Identify which cell holds the provided text, then report its (x, y) central coordinate. 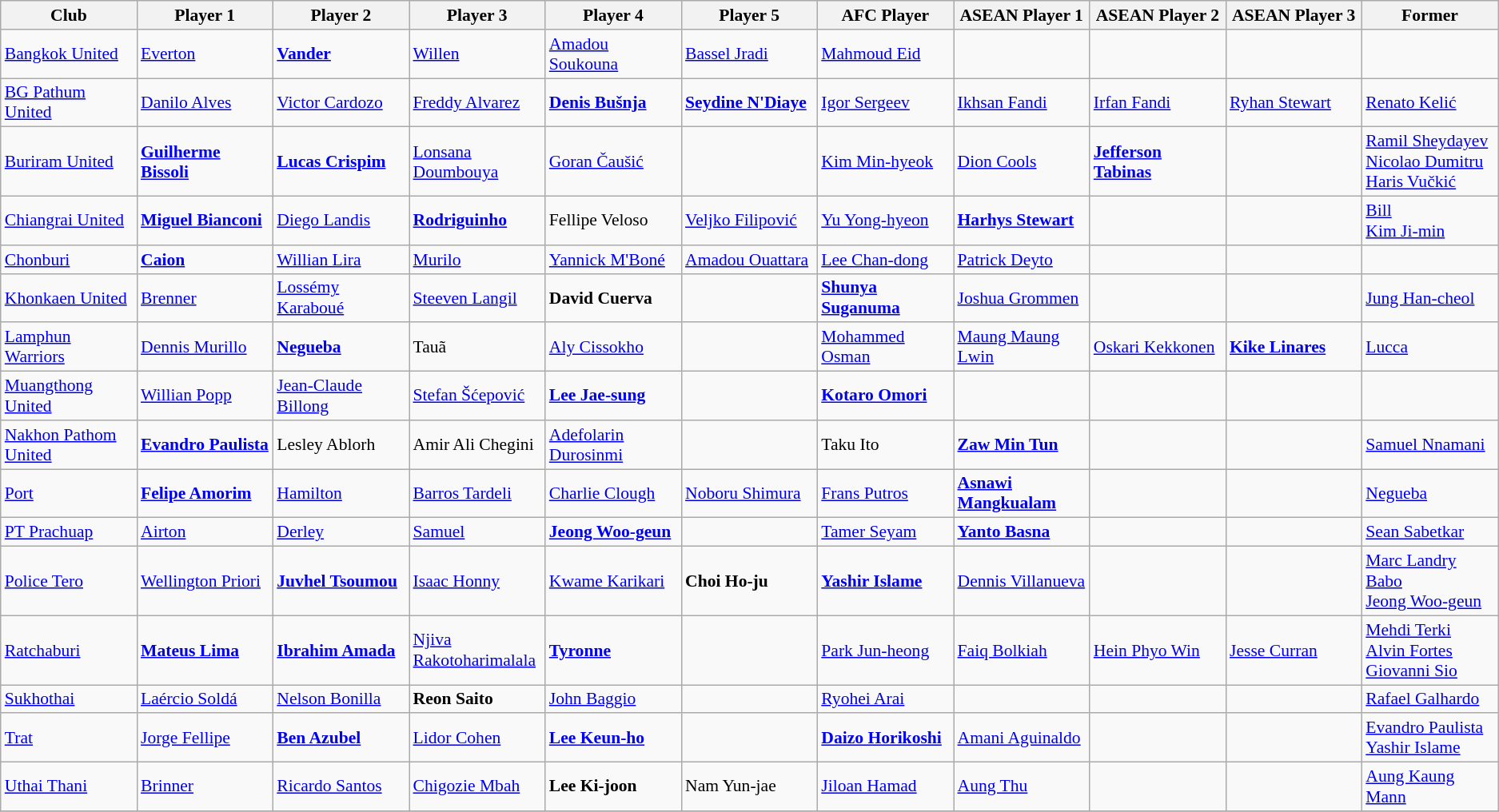
Bassel Jradi (749, 54)
Chigozie Mbah (477, 786)
Aung Kaung Mann (1429, 786)
Veljko Filipović (749, 221)
Lonsana Doumbouya (477, 161)
Ricardo Santos (341, 786)
Nam Yun-jae (749, 786)
Derley (341, 532)
Player 1 (205, 15)
Lee Keun-ho (613, 738)
Murilo (477, 260)
John Baggio (613, 699)
Ikhsan Fandi (1021, 102)
Yu Yong-hyeon (885, 221)
Noboru Shimura (749, 494)
Danilo Alves (205, 102)
Bangkok United (69, 54)
Rodriguinho (477, 221)
Vander (341, 54)
Isaac Honny (477, 582)
Reon Saito (477, 699)
Charlie Clough (613, 494)
Igor Sergeev (885, 102)
Frans Putros (885, 494)
Dennis Villanueva (1021, 582)
Jefferson Tabinas (1158, 161)
Chonburi (69, 260)
Aly Cissokho (613, 347)
Laércio Soldá (205, 699)
Bill Kim Ji-min (1429, 221)
Tyronne (613, 651)
Freddy Alvarez (477, 102)
Shunya Suganuma (885, 297)
Lucas Crispim (341, 161)
Lee Ki-joon (613, 786)
Amadou Ouattara (749, 260)
Harhys Stewart (1021, 221)
Ibrahim Amada (341, 651)
Kim Min-hyeok (885, 161)
Miguel Bianconi (205, 221)
Amadou Soukouna (613, 54)
BG Pathum United (69, 102)
Goran Čaušić (613, 161)
Steeven Langil (477, 297)
Denis Bušnja (613, 102)
Trat (69, 738)
Zaw Min Tun (1021, 444)
Nakhon Pathom United (69, 444)
Uthai Thani (69, 786)
Sukhothai (69, 699)
Yanto Basna (1021, 532)
Chiangrai United (69, 221)
Evandro Paulista Yashir Islame (1429, 738)
Evandro Paulista (205, 444)
Sean Sabetkar (1429, 532)
Brinner (205, 786)
Mahmoud Eid (885, 54)
Buriram United (69, 161)
Felipe Amorim (205, 494)
Kotaro Omori (885, 396)
Adefolarin Durosinmi (613, 444)
Jorge Fellipe (205, 738)
Amani Aguinaldo (1021, 738)
Willen (477, 54)
Player 2 (341, 15)
Lesley Ablorh (341, 444)
Renato Kelić (1429, 102)
David Cuerva (613, 297)
Ben Azubel (341, 738)
Willian Lira (341, 260)
Taku Ito (885, 444)
Fellipe Veloso (613, 221)
Khonkaen United (69, 297)
Lidor Cohen (477, 738)
Aung Thu (1021, 786)
Nelson Bonilla (341, 699)
Airton (205, 532)
Tauã (477, 347)
Former (1429, 15)
Rafael Galhardo (1429, 699)
Park Jun-heong (885, 651)
Jean-Claude Billong (341, 396)
PT Prachuap (69, 532)
Mehdi Terki Alvin Fortes Giovanni Sio (1429, 651)
Ratchaburi (69, 651)
ASEAN Player 1 (1021, 15)
Everton (205, 54)
Ryhan Stewart (1294, 102)
Kike Linares (1294, 347)
Jeong Woo-geun (613, 532)
Mateus Lima (205, 651)
Diego Landis (341, 221)
Hamilton (341, 494)
Club (69, 15)
Irfan Fandi (1158, 102)
Njiva Rakotoharimalala (477, 651)
Dion Cools (1021, 161)
Marc Landry Babo Jeong Woo-geun (1429, 582)
Samuel (477, 532)
Daizo Horikoshi (885, 738)
Brenner (205, 297)
AFC Player (885, 15)
Player 5 (749, 15)
Police Tero (69, 582)
Seydine N'Diaye (749, 102)
Oskari Kekkonen (1158, 347)
Tamer Seyam (885, 532)
Samuel Nnamani (1429, 444)
Patrick Deyto (1021, 260)
Maung Maung Lwin (1021, 347)
Yashir Islame (885, 582)
Jesse Curran (1294, 651)
Player 3 (477, 15)
Caion (205, 260)
Lucca (1429, 347)
Lossémy Karaboué (341, 297)
Willian Popp (205, 396)
Muangthong United (69, 396)
Yannick M'Boné (613, 260)
Faiq Bolkiah (1021, 651)
ASEAN Player 3 (1294, 15)
Wellington Priori (205, 582)
ASEAN Player 2 (1158, 15)
Guilherme Bissoli (205, 161)
Ryohei Arai (885, 699)
Mohammed Osman (885, 347)
Asnawi Mangkualam (1021, 494)
Lamphun Warriors (69, 347)
Stefan Šćepović (477, 396)
Lee Chan-dong (885, 260)
Juvhel Tsoumou (341, 582)
Player 4 (613, 15)
Victor Cardozo (341, 102)
Kwame Karikari (613, 582)
Port (69, 494)
Lee Jae-sung (613, 396)
Ramil Sheydayev Nicolao Dumitru Haris Vučkić (1429, 161)
Jiloan Hamad (885, 786)
Joshua Grommen (1021, 297)
Hein Phyo Win (1158, 651)
Dennis Murillo (205, 347)
Barros Tardeli (477, 494)
Jung Han-cheol (1429, 297)
Amir Ali Chegini (477, 444)
Choi Ho-ju (749, 582)
